Return the (x, y) coordinate for the center point of the cell that contains the specified text.  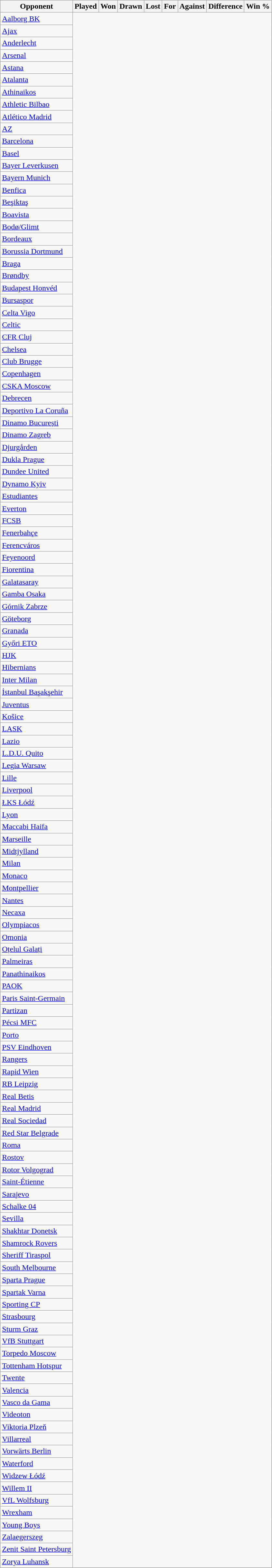
Olympiacos (37, 925)
Legia Warsaw (37, 766)
Košice (37, 716)
Górnik Zabrze (37, 606)
Atlético Madrid (37, 116)
Porto (37, 1035)
Marseille (37, 839)
Zorya Luhansk (37, 1562)
Rostov (37, 1158)
Widzew Łódź (37, 1476)
Valencia (37, 1390)
FCSB (37, 521)
Dukla Prague (37, 459)
LASK (37, 729)
Real Betis (37, 1096)
Opponent (37, 6)
Dynamo Kyiv (37, 484)
Anderlecht (37, 43)
Tottenham Hotspur (37, 1366)
Galatasaray (37, 582)
Boavista (37, 215)
Beşiktaş (37, 202)
Arsenal (37, 55)
Monaco (37, 876)
Chelsea (37, 349)
Ajax (37, 31)
Feyenoord (37, 558)
Rangers (37, 1059)
Maccabi Haifa (37, 827)
ŁKS Łódź (37, 802)
Debrecen (37, 398)
Difference (225, 6)
Willem II (37, 1488)
Athletic Bilbao (37, 104)
CFR Cluj (37, 337)
Vorwärts Berlin (37, 1451)
Oțelul Galați (37, 949)
Rapid Wien (37, 1072)
Granada (37, 631)
Vasco da Gama (37, 1402)
Atalanta (37, 80)
Zenit Saint Petersburg (37, 1549)
Bayer Leverkusen (37, 166)
Partizan (37, 1010)
Against (192, 6)
Schalke 04 (37, 1206)
Ferencváros (37, 545)
Nantes (37, 900)
Bordeaux (37, 239)
Budapest Honvéd (37, 288)
Shakhtar Donetsk (37, 1231)
South Melbourne (37, 1268)
Real Sociedad (37, 1121)
Montpellier (37, 888)
Dundee United (37, 472)
Sheriff Tiraspol (37, 1255)
Dinamo București (37, 423)
Pécsi MFC (37, 1023)
PAOK (37, 986)
Palmeiras (37, 962)
Aalborg BK (37, 19)
Lyon (37, 815)
Fiorentina (37, 570)
Braga (37, 263)
Gamba Osaka (37, 594)
Göteborg (37, 619)
VfL Wolfsburg (37, 1500)
Roma (37, 1145)
CSKA Moscow (37, 386)
Inter Milan (37, 680)
Győri ETO (37, 643)
Sporting CP (37, 1304)
Panathinaikos (37, 974)
İstanbul Başakşehir (37, 692)
Shamrock Rovers (37, 1243)
Dinamo Zagreb (37, 435)
Bursaspor (37, 300)
Lazio (37, 741)
Young Boys (37, 1525)
Red Star Belgrade (37, 1133)
Bodø/Glimt (37, 227)
Midtjylland (37, 851)
Paris Saint-Germain (37, 998)
Saint-Étienne (37, 1182)
Borussia Dortmund (37, 251)
RB Leipzig (37, 1084)
Bayern Munich (37, 178)
Sevilla (37, 1219)
Won (108, 6)
Played (86, 6)
Wrexham (37, 1512)
Spartak Varna (37, 1292)
AZ (37, 129)
Drawn (131, 6)
Videoton (37, 1415)
Celta Vigo (37, 312)
Lille (37, 778)
Necaxa (37, 912)
For (170, 6)
Waterford (37, 1463)
HJK (37, 655)
Liverpool (37, 790)
Milan (37, 863)
Brøndby (37, 276)
PSV Eindhoven (37, 1047)
Juventus (37, 704)
Win % (258, 6)
Zalaegerszeg (37, 1537)
Deportivo La Coruña (37, 410)
Djurgården (37, 447)
Sturm Graz (37, 1329)
Everton (37, 508)
VfB Stuttgart (37, 1341)
Athinaikos (37, 92)
Benfica (37, 190)
Barcelona (37, 141)
Viktoria Plzeň (37, 1427)
Sparta Prague (37, 1280)
Rotor Volgograd (37, 1170)
Villarreal (37, 1439)
Twente (37, 1378)
Torpedo Moscow (37, 1353)
Omonia (37, 937)
Sarajevo (37, 1194)
Lost (153, 6)
L.D.U. Quito (37, 753)
Hibernians (37, 668)
Astana (37, 68)
Estudiantes (37, 496)
Strasbourg (37, 1316)
Celtic (37, 325)
Fenerbahçe (37, 533)
Real Madrid (37, 1108)
Basel (37, 153)
Copenhagen (37, 374)
Club Brugge (37, 362)
